Provide the (x, y) coordinate of the cell's center where the given text is located.  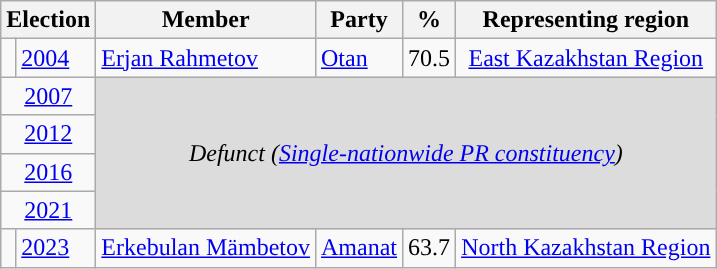
Representing region (586, 20)
2016 (48, 172)
East Kazakhstan Region (586, 58)
Member (206, 20)
70.5 (430, 58)
Erjan Rahmetov (206, 58)
Erkebulan Mämbetov (206, 248)
Amanat (358, 248)
% (430, 20)
2023 (56, 248)
Party (358, 20)
2012 (48, 134)
Defunct (Single-nationwide PR constituency) (406, 153)
2007 (48, 96)
63.7 (430, 248)
Otan (358, 58)
2021 (48, 210)
Election (48, 20)
2004 (56, 58)
North Kazakhstan Region (586, 248)
